Return (X, Y) of the center of cell containing provided text 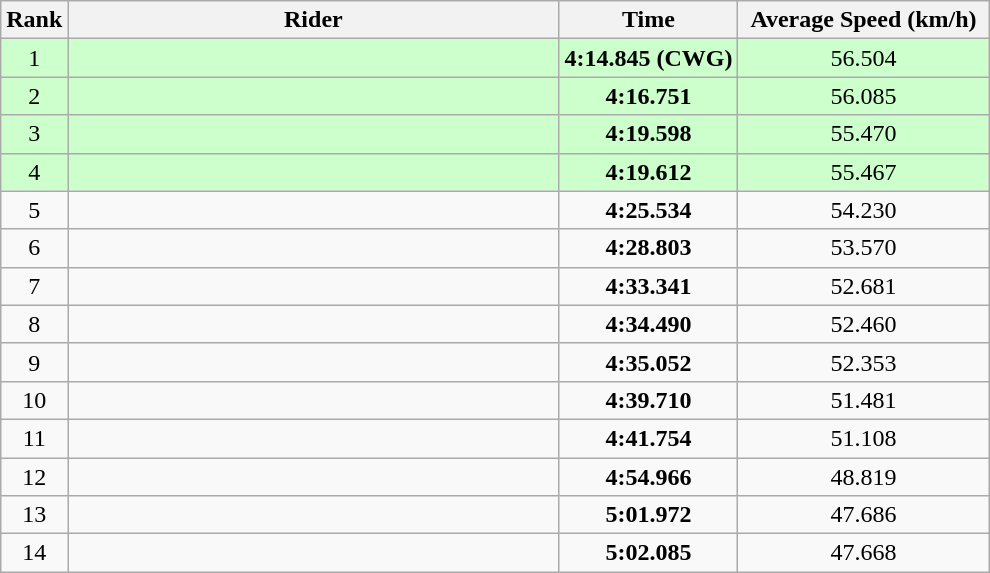
47.668 (864, 553)
4:14.845 (CWG) (648, 58)
2 (34, 96)
54.230 (864, 210)
4:33.341 (648, 286)
Rider (314, 20)
1 (34, 58)
52.460 (864, 324)
4:34.490 (648, 324)
51.481 (864, 400)
55.470 (864, 134)
52.681 (864, 286)
4:16.751 (648, 96)
9 (34, 362)
56.085 (864, 96)
56.504 (864, 58)
48.819 (864, 477)
14 (34, 553)
Average Speed (km/h) (864, 20)
5 (34, 210)
4:25.534 (648, 210)
6 (34, 248)
5:01.972 (648, 515)
51.108 (864, 438)
4:54.966 (648, 477)
4:19.612 (648, 172)
8 (34, 324)
10 (34, 400)
47.686 (864, 515)
4:35.052 (648, 362)
7 (34, 286)
4:19.598 (648, 134)
55.467 (864, 172)
3 (34, 134)
Time (648, 20)
52.353 (864, 362)
4 (34, 172)
5:02.085 (648, 553)
13 (34, 515)
11 (34, 438)
Rank (34, 20)
4:39.710 (648, 400)
12 (34, 477)
53.570 (864, 248)
4:41.754 (648, 438)
4:28.803 (648, 248)
